Capture the cell that displays the provided text and extract its [X, Y] central coordinate. 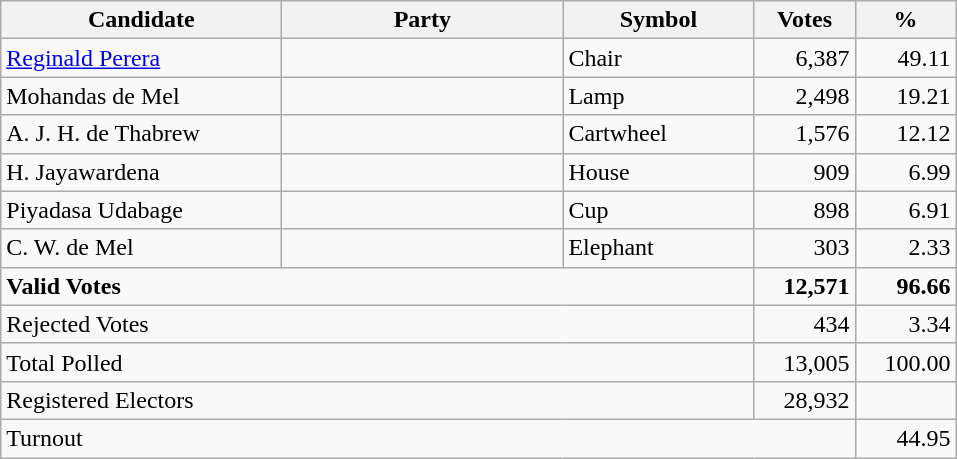
12.12 [906, 134]
28,932 [804, 400]
% [906, 20]
3.34 [906, 324]
6,387 [804, 58]
Total Polled [378, 362]
Valid Votes [378, 286]
2.33 [906, 248]
Chair [658, 58]
100.00 [906, 362]
909 [804, 172]
434 [804, 324]
44.95 [906, 438]
303 [804, 248]
Cup [658, 210]
House [658, 172]
Party [422, 20]
Rejected Votes [378, 324]
6.91 [906, 210]
Registered Electors [378, 400]
A. J. H. de Thabrew [142, 134]
19.21 [906, 96]
1,576 [804, 134]
Cartwheel [658, 134]
Elephant [658, 248]
Lamp [658, 96]
96.66 [906, 286]
C. W. de Mel [142, 248]
13,005 [804, 362]
Reginald Perera [142, 58]
49.11 [906, 58]
2,498 [804, 96]
898 [804, 210]
Candidate [142, 20]
Mohandas de Mel [142, 96]
6.99 [906, 172]
H. Jayawardena [142, 172]
12,571 [804, 286]
Votes [804, 20]
Piyadasa Udabage [142, 210]
Turnout [428, 438]
Symbol [658, 20]
